Capture the cell that displays the provided text and extract its (x, y) central coordinate. 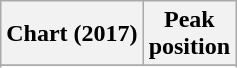
Chart (2017) (72, 34)
Peak position (189, 34)
